Identify which cell holds the provided text, then report its (x, y) central coordinate. 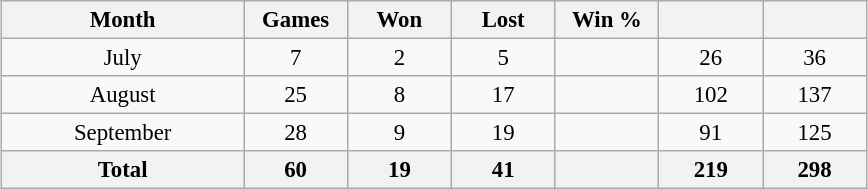
Total (123, 170)
26 (711, 58)
219 (711, 170)
41 (503, 170)
7 (296, 58)
Month (123, 20)
102 (711, 95)
25 (296, 95)
5 (503, 58)
2 (399, 58)
60 (296, 170)
298 (815, 170)
September (123, 133)
Games (296, 20)
36 (815, 58)
125 (815, 133)
August (123, 95)
Lost (503, 20)
8 (399, 95)
91 (711, 133)
17 (503, 95)
July (123, 58)
137 (815, 95)
Win % (607, 20)
Won (399, 20)
9 (399, 133)
28 (296, 133)
